Output the [x, y] coordinate of the center of the cell containing the given text.  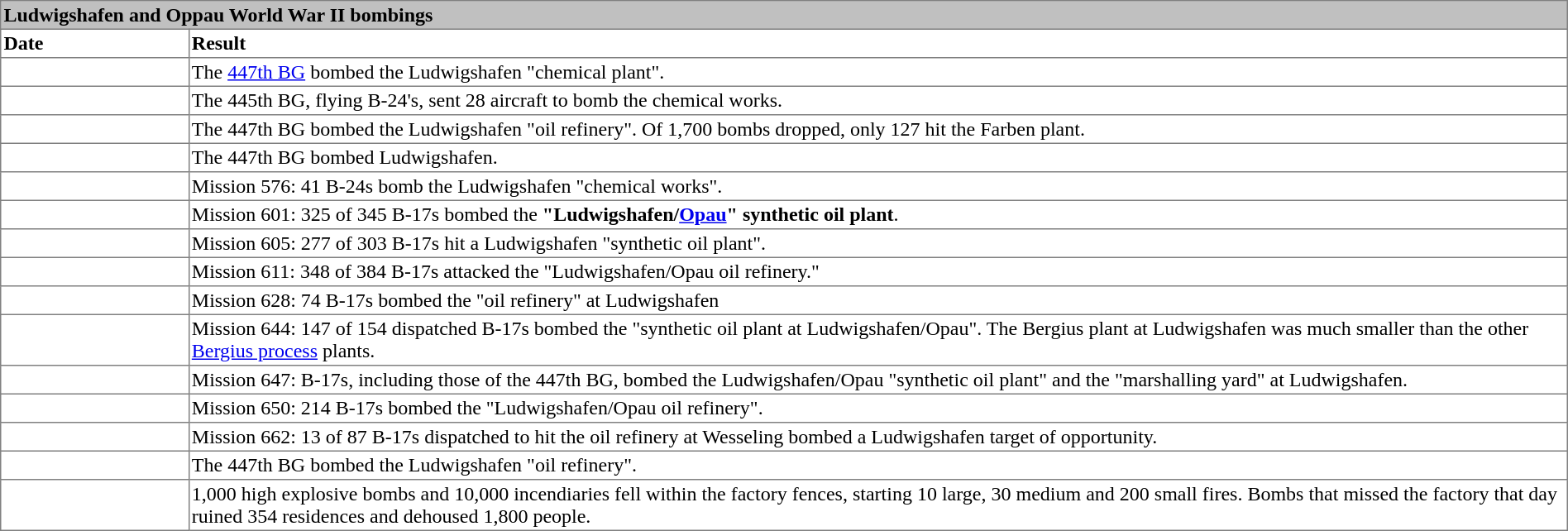
Mission 650: 214 B-17s bombed the "Ludwigshafen/Opau oil refinery". [878, 408]
Mission 662: 13 of 87 B-17s dispatched to hit the oil refinery at Wesseling bombed a Ludwigshafen target of opportunity. [878, 437]
The 445th BG, flying B-24's, sent 28 aircraft to bomb the chemical works. [878, 100]
Date [94, 43]
Mission 628: 74 B-17s bombed the "oil refinery" at Ludwigshafen [878, 300]
Mission 601: 325 of 345 B-17s bombed the "Ludwigshafen/Opau" synthetic oil plant. [878, 214]
The 447th BG bombed the Ludwigshafen "oil refinery". [878, 465]
Mission 605: 277 of 303 B-17s hit a Ludwigshafen "synthetic oil plant". [878, 243]
Result [878, 43]
Mission 647: B-17s, including those of the 447th BG, bombed the Ludwigshafen/Opau "synthetic oil plant" and the "marshalling yard" at Ludwigshafen. [878, 380]
Ludwigshafen and Oppau World War II bombings [784, 15]
The 447th BG bombed the Ludwigshafen "oil refinery". Of 1,700 bombs dropped, only 127 hit the Farben plant. [878, 129]
Mission 611: 348 of 384 B-17s attacked the "Ludwigshafen/Opau oil refinery." [878, 271]
The 447th BG bombed the Ludwigshafen "chemical plant". [878, 72]
Mission 576: 41 B-24s bomb the Ludwigshafen "chemical works". [878, 186]
The 447th BG bombed Ludwigshafen. [878, 157]
